Locate the cell with the specified text and output its (X, Y) center coordinate. 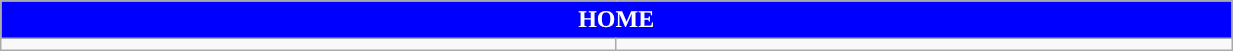
HOME (616, 20)
